Find where the given text appears and provide that cell's center as (x, y) coordinate. 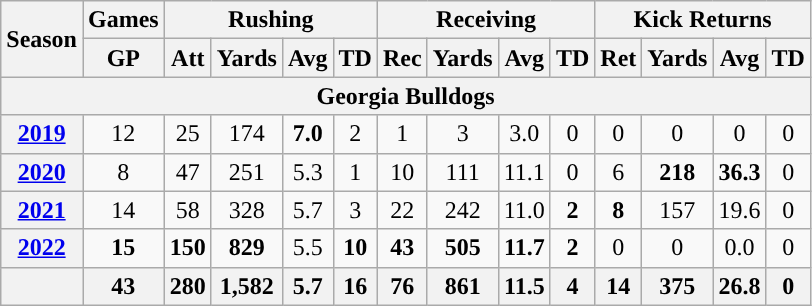
251 (246, 172)
4 (572, 286)
16 (355, 286)
218 (678, 172)
5.5 (308, 248)
5.3 (308, 172)
Season (42, 39)
11.7 (524, 248)
157 (678, 210)
11.1 (524, 172)
76 (402, 286)
47 (188, 172)
7.0 (308, 134)
1,582 (246, 286)
Rushing (270, 20)
328 (246, 210)
174 (246, 134)
25 (188, 134)
Receiving (486, 20)
150 (188, 248)
19.6 (740, 210)
3.0 (524, 134)
375 (678, 286)
242 (462, 210)
Ret (618, 58)
12 (123, 134)
829 (246, 248)
58 (188, 210)
Rec (402, 58)
11.5 (524, 286)
280 (188, 286)
Att (188, 58)
6 (618, 172)
22 (402, 210)
111 (462, 172)
GP (123, 58)
2022 (42, 248)
505 (462, 248)
Games (123, 20)
36.3 (740, 172)
26.8 (740, 286)
15 (123, 248)
2020 (42, 172)
2021 (42, 210)
861 (462, 286)
Kick Returns (703, 20)
Georgia Bulldogs (406, 96)
2019 (42, 134)
0.0 (740, 248)
11.0 (524, 210)
